Scan for the cell matching the given text and deliver its [X, Y] coordinate at center. 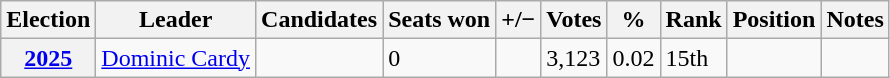
Leader [176, 20]
0 [440, 58]
3,123 [574, 58]
0.02 [634, 58]
+/− [518, 20]
Votes [574, 20]
15th [694, 58]
Election [48, 20]
Dominic Cardy [176, 58]
Notes [855, 20]
Rank [694, 20]
Seats won [440, 20]
% [634, 20]
Position [774, 20]
2025 [48, 58]
Candidates [320, 20]
